Return [x, y] of the center of cell containing provided text 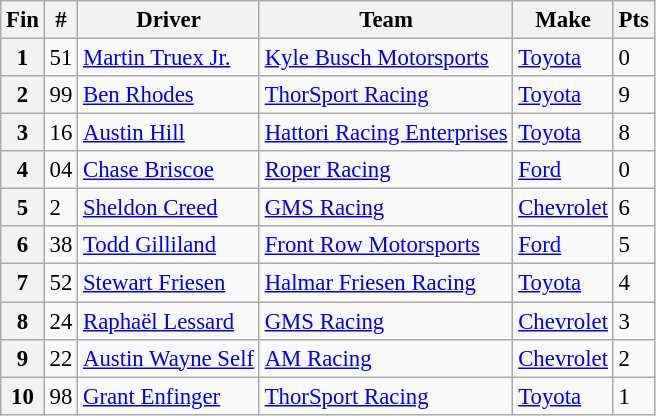
Make [563, 20]
51 [60, 58]
99 [60, 95]
Stewart Friesen [169, 283]
98 [60, 396]
10 [23, 396]
Halmar Friesen Racing [386, 283]
Front Row Motorsports [386, 245]
Fin [23, 20]
Sheldon Creed [169, 208]
Austin Wayne Self [169, 358]
38 [60, 245]
7 [23, 283]
Raphaël Lessard [169, 321]
Austin Hill [169, 133]
Kyle Busch Motorsports [386, 58]
Hattori Racing Enterprises [386, 133]
24 [60, 321]
# [60, 20]
Grant Enfinger [169, 396]
04 [60, 170]
Martin Truex Jr. [169, 58]
Team [386, 20]
22 [60, 358]
Chase Briscoe [169, 170]
Driver [169, 20]
Ben Rhodes [169, 95]
AM Racing [386, 358]
Todd Gilliland [169, 245]
52 [60, 283]
Pts [634, 20]
16 [60, 133]
Roper Racing [386, 170]
